From the cell containing the given text, extract its center point as [x, y] coordinate. 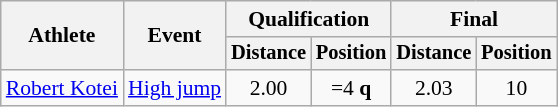
Athlete [62, 36]
Robert Kotei [62, 88]
Event [174, 36]
Final [474, 19]
High jump [174, 88]
Qualification [308, 19]
2.03 [434, 88]
=4 q [351, 88]
10 [516, 88]
2.00 [268, 88]
